Scan for the cell matching the given text and deliver its (x, y) coordinate at center. 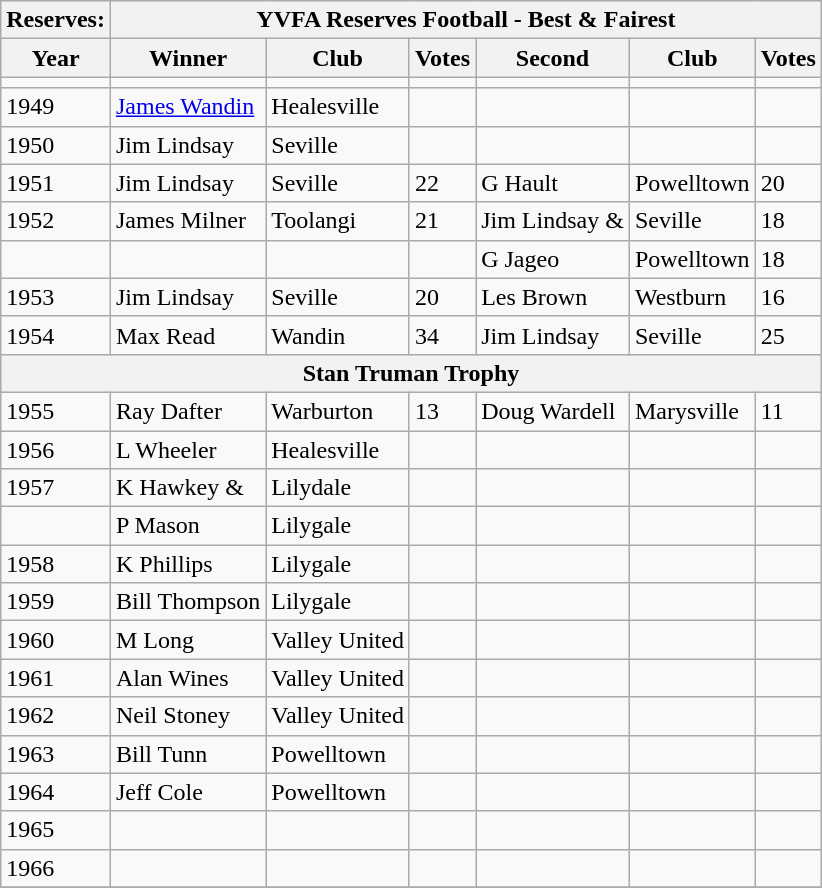
Winner (188, 58)
Jeff Cole (188, 792)
Bill Thompson (188, 602)
Lilydale (338, 488)
Toolangi (338, 221)
K Hawkey & (188, 488)
1957 (56, 488)
James Milner (188, 221)
1958 (56, 564)
1964 (56, 792)
1961 (56, 678)
Ray Dafter (188, 411)
G Jageo (553, 259)
Alan Wines (188, 678)
M Long (188, 640)
21 (442, 221)
P Mason (188, 526)
K Phillips (188, 564)
Reserves: (56, 20)
11 (788, 411)
1955 (56, 411)
1960 (56, 640)
James Wandin (188, 107)
13 (442, 411)
1952 (56, 221)
YVFA Reserves Football - Best & Fairest (466, 20)
Stan Truman Trophy (412, 373)
Westburn (692, 297)
Wandin (338, 335)
1951 (56, 183)
Max Read (188, 335)
Jim Lindsay & (553, 221)
Marysville (692, 411)
1949 (56, 107)
1959 (56, 602)
1966 (56, 868)
L Wheeler (188, 449)
1954 (56, 335)
Neil Stoney (188, 716)
Bill Tunn (188, 754)
Second (553, 58)
1953 (56, 297)
Year (56, 58)
1956 (56, 449)
22 (442, 183)
Les Brown (553, 297)
34 (442, 335)
1962 (56, 716)
Doug Wardell (553, 411)
25 (788, 335)
G Hault (553, 183)
1963 (56, 754)
Warburton (338, 411)
16 (788, 297)
1950 (56, 145)
1965 (56, 830)
